Scan for the cell matching the given text and deliver its (X, Y) coordinate at center. 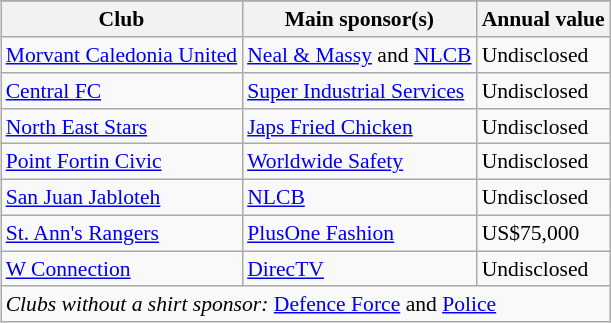
NLCB (359, 197)
US$75,000 (544, 233)
Worldwide Safety (359, 162)
Morvant Caledonia United (122, 55)
Neal & Massy and NLCB (359, 55)
St. Ann's Rangers (122, 233)
PlusOne Fashion (359, 233)
Central FC (122, 91)
W Connection (122, 269)
North East Stars (122, 126)
San Juan Jabloteh (122, 197)
Super Industrial Services (359, 91)
Point Fortin Civic (122, 162)
Japs Fried Chicken (359, 126)
Club (122, 19)
DirecTV (359, 269)
Clubs without a shirt sponsor: Defence Force and Police (306, 304)
Main sponsor(s) (359, 19)
Annual value (544, 19)
